For the text-containing cell, return its midpoint in (x, y) coordinate format. 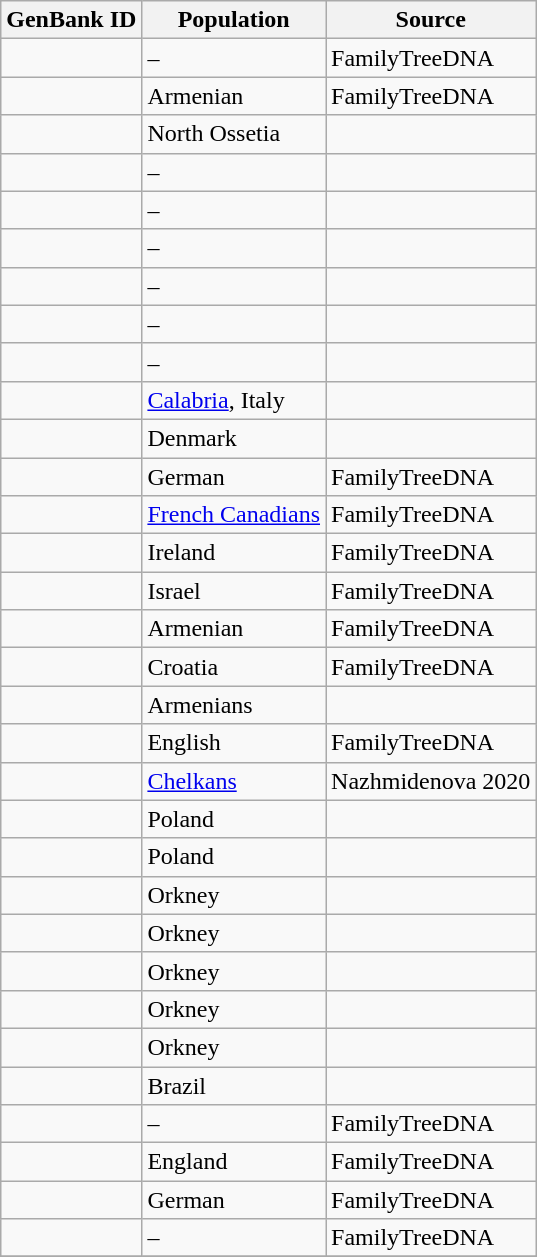
North Ossetia (234, 134)
Chelkans (234, 781)
French Canadians (234, 515)
Armenians (234, 705)
Israel (234, 591)
Ireland (234, 553)
England (234, 1162)
Source (431, 20)
Denmark (234, 438)
Calabria, Italy (234, 400)
Population (234, 20)
Brazil (234, 1085)
Croatia (234, 667)
English (234, 743)
GenBank ID (72, 20)
Nazhmidenova 2020 (431, 781)
